Capture the cell that displays the provided text and extract its [x, y] central coordinate. 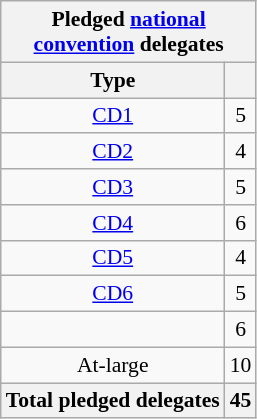
At-large [113, 365]
CD1 [113, 116]
CD5 [113, 258]
CD2 [113, 152]
CD6 [113, 294]
CD4 [113, 223]
CD3 [113, 187]
Pledged nationalconvention delegates [129, 32]
45 [241, 401]
Total pledged delegates [113, 401]
10 [241, 365]
Type [113, 80]
